Pinpoint the cell where the given text exists, returning its [x, y] midpoint coordinate. 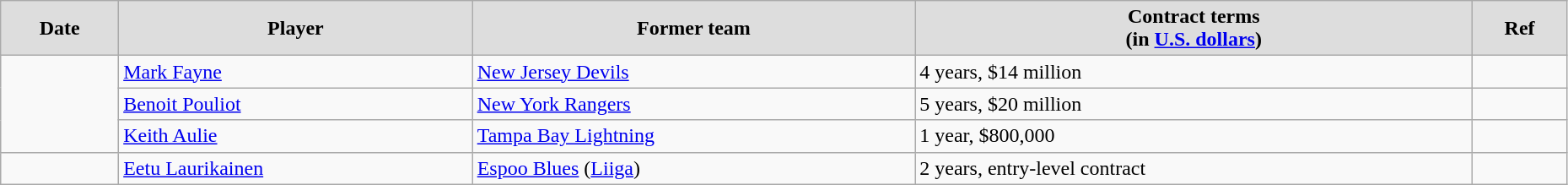
Ref [1520, 29]
Mark Fayne [295, 72]
Contract terms(in U.S. dollars) [1194, 29]
Eetu Laurikainen [295, 168]
New Jersey Devils [693, 72]
5 years, $20 million [1194, 104]
New York Rangers [693, 104]
2 years, entry-level contract [1194, 168]
Espoo Blues (Liiga) [693, 168]
4 years, $14 million [1194, 72]
1 year, $800,000 [1194, 136]
Player [295, 29]
Former team [693, 29]
Tampa Bay Lightning [693, 136]
Benoit Pouliot [295, 104]
Keith Aulie [295, 136]
Date [60, 29]
